Return the [X, Y] coordinate for the center point of the cell that contains the specified text.  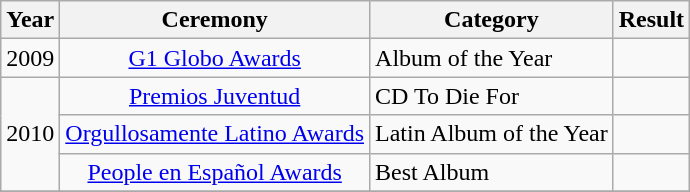
Orgullosamente Latino Awards [215, 134]
Best Album [492, 172]
2010 [30, 134]
Year [30, 20]
Album of the Year [492, 58]
CD To Die For [492, 96]
G1 Globo Awards [215, 58]
Premios Juventud [215, 96]
Latin Album of the Year [492, 134]
Result [651, 20]
People en Español Awards [215, 172]
Ceremony [215, 20]
2009 [30, 58]
Category [492, 20]
